Determine the (x, y) coordinate at the center of the cell enclosing the given text.  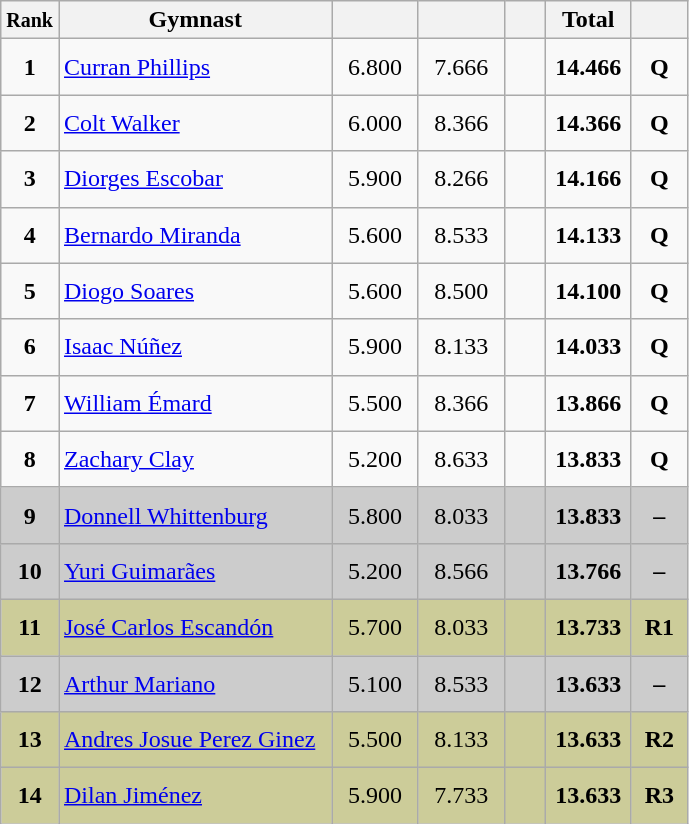
Rank (30, 20)
8.500 (461, 291)
13.766 (588, 571)
Zachary Clay (195, 459)
7.733 (461, 796)
8.633 (461, 459)
14.100 (588, 291)
Dilan Jiménez (195, 796)
William Émard (195, 403)
9 (30, 515)
10 (30, 571)
6.800 (375, 67)
13.866 (588, 403)
Diorges Escobar (195, 179)
3 (30, 179)
14.033 (588, 347)
8 (30, 459)
R3 (659, 796)
Colt Walker (195, 123)
Isaac Núñez (195, 347)
14.166 (588, 179)
Gymnast (195, 20)
Total (588, 20)
7 (30, 403)
1 (30, 67)
14.366 (588, 123)
8.566 (461, 571)
2 (30, 123)
14.133 (588, 235)
4 (30, 235)
11 (30, 627)
6 (30, 347)
7.666 (461, 67)
13.733 (588, 627)
R1 (659, 627)
12 (30, 684)
Arthur Mariano (195, 684)
5.700 (375, 627)
5.100 (375, 684)
Diogo Soares (195, 291)
R2 (659, 740)
5 (30, 291)
14.466 (588, 67)
Andres Josue Perez Ginez (195, 740)
Donnell Whittenburg (195, 515)
6.000 (375, 123)
Curran Phillips (195, 67)
14 (30, 796)
5.800 (375, 515)
8.266 (461, 179)
Bernardo Miranda (195, 235)
13 (30, 740)
José Carlos Escandón (195, 627)
Yuri Guimarães (195, 571)
